Return the (X, Y) coordinate for the center point of the cell that contains the specified text.  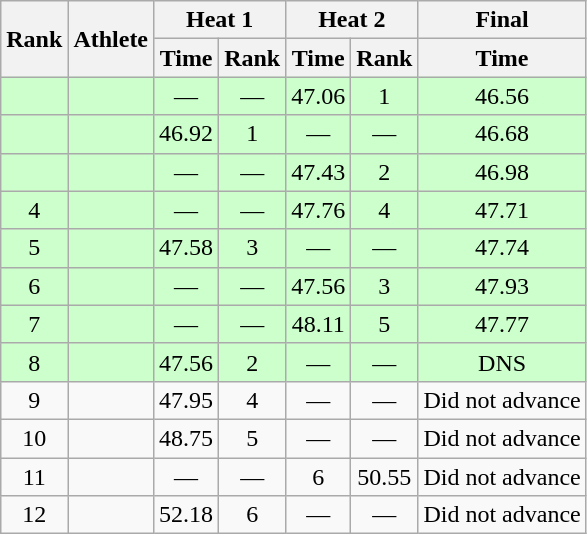
47.76 (318, 210)
47.06 (318, 96)
52.18 (186, 515)
46.68 (502, 134)
Final (502, 20)
47.95 (186, 400)
47.77 (502, 324)
11 (34, 477)
46.56 (502, 96)
47.43 (318, 172)
Heat 2 (352, 20)
Heat 1 (220, 20)
47.58 (186, 248)
8 (34, 362)
DNS (502, 362)
7 (34, 324)
47.93 (502, 286)
10 (34, 438)
9 (34, 400)
46.98 (502, 172)
12 (34, 515)
48.11 (318, 324)
47.71 (502, 210)
50.55 (384, 477)
46.92 (186, 134)
Athlete (111, 39)
47.74 (502, 248)
48.75 (186, 438)
